Pinpoint the cell where the given text exists, returning its (X, Y) midpoint coordinate. 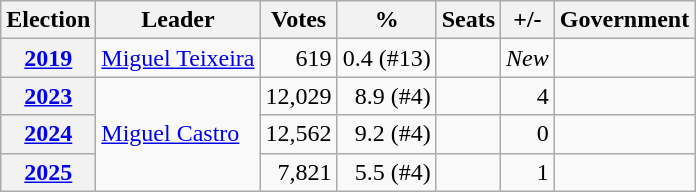
0 (528, 134)
0.4 (#13) (386, 58)
Seats (468, 20)
% (386, 20)
+/- (528, 20)
9.2 (#4) (386, 134)
12,029 (298, 96)
Election (48, 20)
5.5 (#4) (386, 172)
12,562 (298, 134)
Miguel Teixeira (178, 58)
New (528, 58)
Government (624, 20)
Votes (298, 20)
1 (528, 172)
4 (528, 96)
619 (298, 58)
Miguel Castro (178, 134)
2025 (48, 172)
2023 (48, 96)
2024 (48, 134)
7,821 (298, 172)
2019 (48, 58)
Leader (178, 20)
8.9 (#4) (386, 96)
